Output the (X, Y) coordinate of the center of the cell containing the given text.  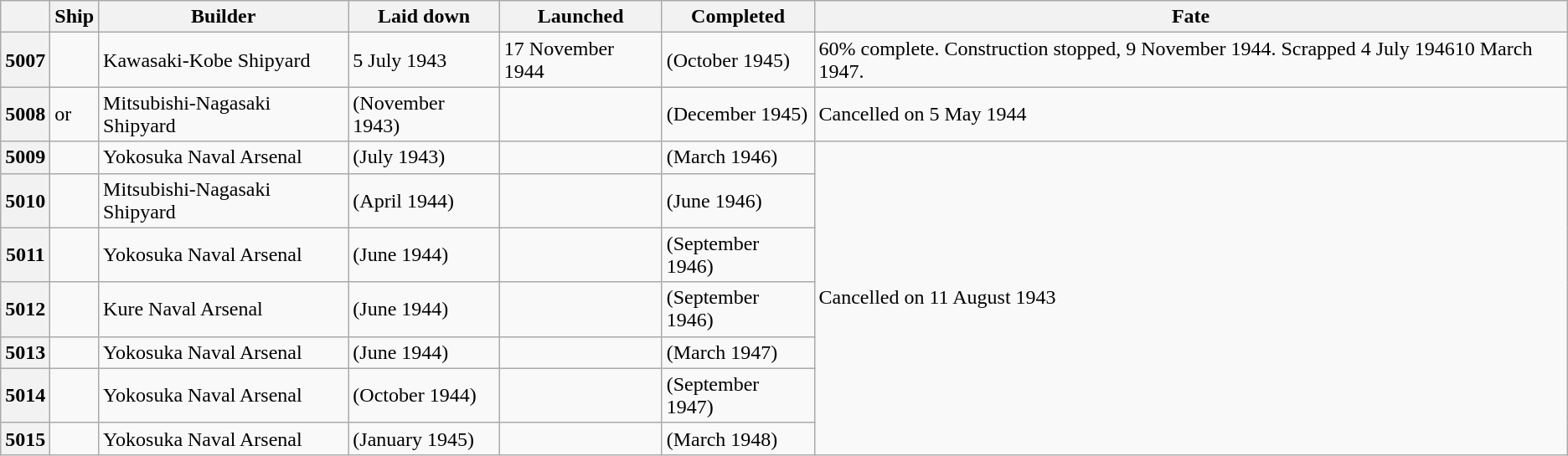
(March 1947) (738, 352)
5007 (25, 60)
(January 1945) (424, 438)
Kure Naval Arsenal (224, 310)
Ship (75, 17)
or (75, 114)
5014 (25, 395)
Cancelled on 5 May 1944 (1191, 114)
Fate (1191, 17)
Launched (580, 17)
(November 1943) (424, 114)
5011 (25, 254)
Cancelled on 11 August 1943 (1191, 298)
5010 (25, 201)
(September 1947) (738, 395)
(July 1943) (424, 157)
5015 (25, 438)
(April 1944) (424, 201)
5008 (25, 114)
(March 1948) (738, 438)
Laid down (424, 17)
17 November 1944 (580, 60)
Builder (224, 17)
Completed (738, 17)
Kawasaki-Kobe Shipyard (224, 60)
(December 1945) (738, 114)
5012 (25, 310)
(October 1944) (424, 395)
(March 1946) (738, 157)
5009 (25, 157)
(October 1945) (738, 60)
5 July 1943 (424, 60)
(June 1946) (738, 201)
5013 (25, 352)
60% complete. Construction stopped, 9 November 1944. Scrapped 4 July 194610 March 1947. (1191, 60)
